From the cell containing the given text, extract its center point as (x, y) coordinate. 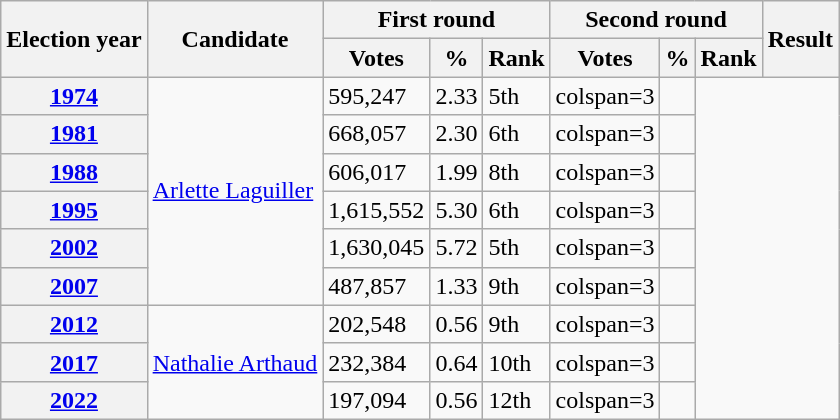
197,094 (376, 400)
2017 (74, 362)
Candidate (235, 39)
0.64 (456, 362)
5.72 (456, 248)
1,630,045 (376, 248)
1.33 (456, 286)
202,548 (376, 324)
Election year (74, 39)
1,615,552 (376, 210)
Nathalie Arthaud (235, 362)
First round (436, 20)
8th (516, 172)
2022 (74, 400)
12th (516, 400)
232,384 (376, 362)
595,247 (376, 96)
606,017 (376, 172)
1981 (74, 134)
2012 (74, 324)
Result (800, 39)
668,057 (376, 134)
Second round (656, 20)
5.30 (456, 210)
1988 (74, 172)
1974 (74, 96)
1.99 (456, 172)
487,857 (376, 286)
2.33 (456, 96)
10th (516, 362)
1995 (74, 210)
2002 (74, 248)
Arlette Laguiller (235, 191)
2007 (74, 286)
2.30 (456, 134)
